Capture the cell that displays the provided text and extract its [X, Y] central coordinate. 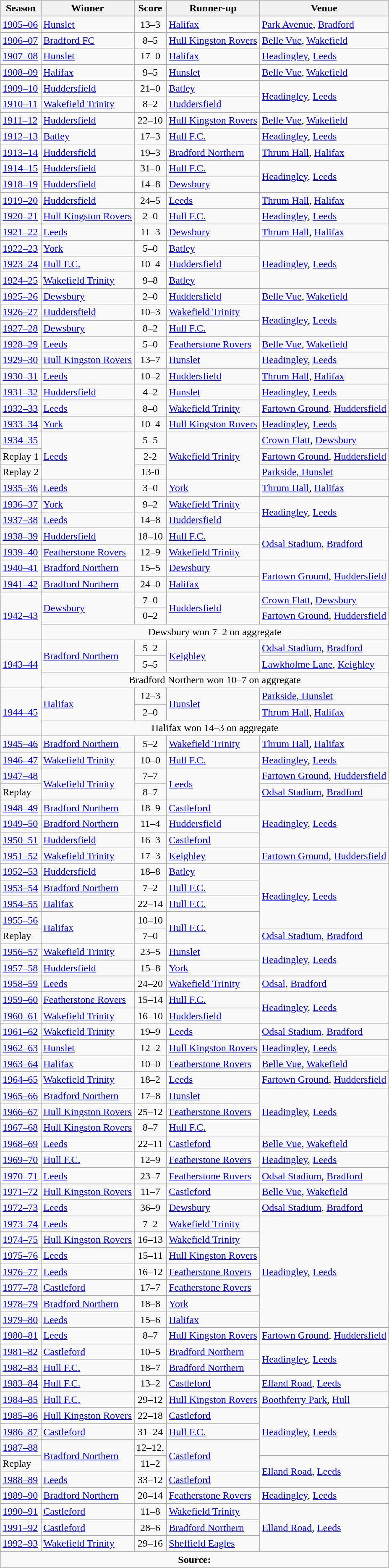
22–14 [150, 904]
1942–43 [21, 616]
20–14 [150, 1496]
1987–88 [21, 1447]
1992–93 [21, 1544]
Venue [324, 8]
1944–45 [21, 712]
1920–21 [21, 216]
Winner [88, 8]
13–7 [150, 360]
24–20 [150, 984]
23–5 [150, 952]
1954–55 [21, 904]
Replay 1 [21, 456]
1948–49 [21, 808]
15–14 [150, 1000]
1953–54 [21, 888]
1945–46 [21, 744]
11–3 [150, 232]
Sheffield Eagles [213, 1544]
1976–77 [21, 1272]
8–5 [150, 40]
11–4 [150, 824]
1938–39 [21, 536]
1925–26 [21, 296]
1959–60 [21, 1000]
Park Avenue, Bradford [324, 24]
2-2 [150, 456]
1968–69 [21, 1144]
1926–27 [21, 312]
1923–24 [21, 264]
15–5 [150, 568]
1924–25 [21, 280]
1906–07 [21, 40]
1941–42 [21, 584]
1978–79 [21, 1304]
1934–35 [21, 440]
3–0 [150, 488]
1914–15 [21, 168]
4–2 [150, 392]
13-0 [150, 472]
21–0 [150, 88]
Dewsbury won 7–2 on aggregate [215, 632]
1940–41 [21, 568]
24–0 [150, 584]
18–7 [150, 1368]
1922–23 [21, 248]
12–3 [150, 696]
18–10 [150, 536]
1974–75 [21, 1240]
17–0 [150, 56]
18–2 [150, 1080]
1905–06 [21, 24]
1979–80 [21, 1320]
1965–66 [21, 1096]
1972–73 [21, 1208]
11–8 [150, 1512]
1907–08 [21, 56]
1988–89 [21, 1479]
17–7 [150, 1288]
10–2 [150, 376]
15–6 [150, 1320]
11–2 [150, 1463]
1966–67 [21, 1112]
1983–84 [21, 1384]
25–12 [150, 1112]
22–11 [150, 1144]
1913–14 [21, 152]
1909–10 [21, 88]
1936–37 [21, 504]
1943–44 [21, 664]
1912–13 [21, 136]
1963–64 [21, 1064]
33–12 [150, 1479]
1951–52 [21, 856]
1957–58 [21, 968]
1949–50 [21, 824]
29–12 [150, 1400]
1955–56 [21, 920]
Boothferry Park, Hull [324, 1400]
15–11 [150, 1256]
1937–38 [21, 520]
1981–82 [21, 1352]
22–10 [150, 120]
10–5 [150, 1352]
1929–30 [21, 360]
Lawkholme Lane, Keighley [324, 664]
9–8 [150, 280]
9–2 [150, 504]
1990–91 [21, 1512]
18–9 [150, 808]
1973–74 [21, 1224]
1991–92 [21, 1528]
16–13 [150, 1240]
1962–63 [21, 1048]
1910–11 [21, 104]
Season [21, 8]
23–7 [150, 1176]
1911–12 [21, 120]
1982–83 [21, 1368]
1985–86 [21, 1415]
7–7 [150, 776]
1969–70 [21, 1160]
Halifax won 14–3 on aggregate [215, 728]
16–3 [150, 840]
1956–57 [21, 952]
10–3 [150, 312]
1932–33 [21, 408]
13–3 [150, 24]
12–2 [150, 1048]
Odsal, Bradford [324, 984]
1933–34 [21, 424]
16–10 [150, 1016]
Bradford FC [88, 40]
19–9 [150, 1032]
24–5 [150, 200]
29–16 [150, 1544]
1984–85 [21, 1400]
1961–62 [21, 1032]
31–0 [150, 168]
36–9 [150, 1208]
17–8 [150, 1096]
10–10 [150, 920]
1989–90 [21, 1496]
1958–59 [21, 984]
12–12, [150, 1447]
13–2 [150, 1384]
1946–47 [21, 760]
1939–40 [21, 552]
8–0 [150, 408]
1931–32 [21, 392]
1960–61 [21, 1016]
Runner-up [213, 8]
22–18 [150, 1415]
31–24 [150, 1431]
1927–28 [21, 328]
19–3 [150, 152]
1980–81 [21, 1336]
1964–65 [21, 1080]
1967–68 [21, 1128]
1928–29 [21, 344]
1971–72 [21, 1192]
1908–09 [21, 72]
1930–31 [21, 376]
15–8 [150, 968]
Bradford Northern won 10–7 on aggregate [215, 680]
Score [150, 8]
1935–36 [21, 488]
1950–51 [21, 840]
1977–78 [21, 1288]
1947–48 [21, 776]
1952–53 [21, 872]
0–2 [150, 616]
16–12 [150, 1272]
9–5 [150, 72]
1970–71 [21, 1176]
1918–19 [21, 184]
1975–76 [21, 1256]
11–7 [150, 1192]
28–6 [150, 1528]
1919–20 [21, 200]
Replay 2 [21, 472]
1921–22 [21, 232]
1986–87 [21, 1431]
Source: [195, 1560]
